Output the [x, y] coordinate of the center of the cell containing the given text.  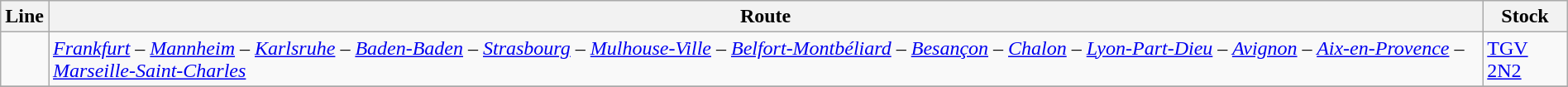
TGV 2N2 [1525, 60]
Line [25, 17]
Stock [1525, 17]
Route [765, 17]
